For the text-containing cell, return its midpoint in (X, Y) coordinate format. 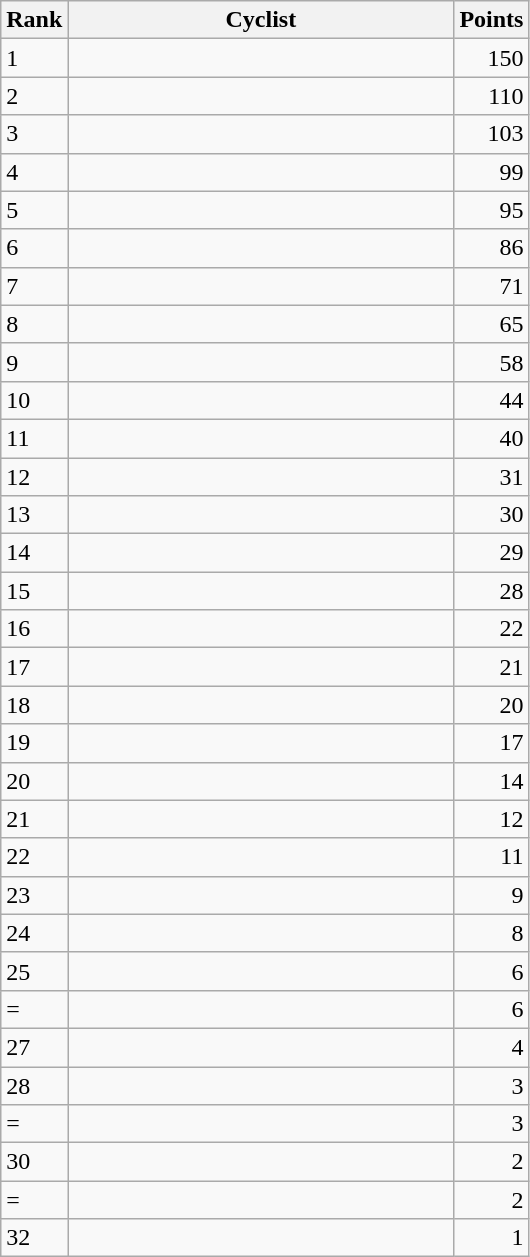
99 (492, 172)
18 (34, 705)
71 (492, 286)
Points (492, 20)
5 (34, 210)
24 (34, 933)
25 (34, 971)
32 (34, 1238)
110 (492, 96)
29 (492, 553)
13 (34, 515)
103 (492, 134)
58 (492, 362)
31 (492, 477)
15 (34, 591)
44 (492, 400)
23 (34, 895)
7 (34, 286)
19 (34, 743)
65 (492, 324)
Cyclist (261, 20)
40 (492, 438)
16 (34, 629)
150 (492, 58)
27 (34, 1047)
86 (492, 248)
10 (34, 400)
Rank (34, 20)
95 (492, 210)
